Provide the (x, y) coordinate of the cell's center where the given text is located.  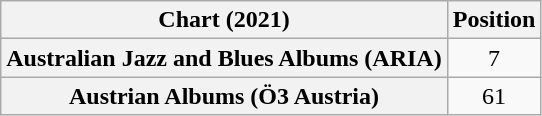
Austrian Albums (Ö3 Austria) (224, 96)
7 (494, 58)
Chart (2021) (224, 20)
Australian Jazz and Blues Albums (ARIA) (224, 58)
Position (494, 20)
61 (494, 96)
